Find where the given text appears and provide that cell's center as [X, Y] coordinate. 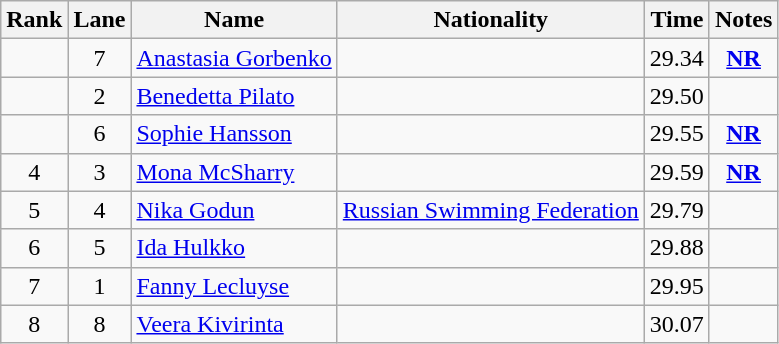
30.07 [676, 324]
Nika Godun [234, 210]
2 [100, 96]
Anastasia Gorbenko [234, 58]
Rank [34, 20]
Benedetta Pilato [234, 96]
1 [100, 286]
Ida Hulkko [234, 248]
Fanny Lecluyse [234, 286]
Russian Swimming Federation [490, 210]
Notes [743, 20]
29.59 [676, 172]
Veera Kivirinta [234, 324]
Nationality [490, 20]
3 [100, 172]
29.79 [676, 210]
29.55 [676, 134]
29.50 [676, 96]
29.95 [676, 286]
Sophie Hansson [234, 134]
Lane [100, 20]
29.88 [676, 248]
Time [676, 20]
Name [234, 20]
Mona McSharry [234, 172]
29.34 [676, 58]
